Output the [X, Y] coordinate of the center of the cell containing the given text.  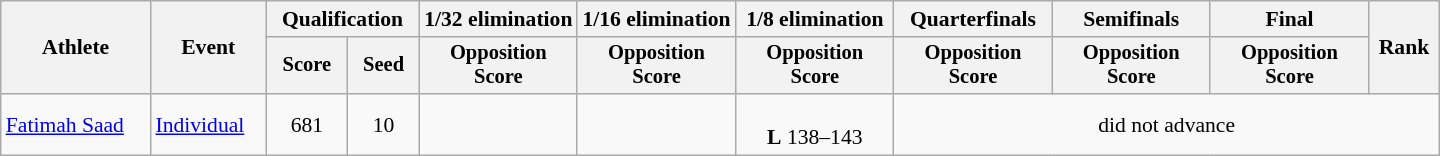
1/32 elimination [498, 19]
Athlete [76, 48]
L 138–143 [815, 124]
Score [307, 66]
1/16 elimination [656, 19]
10 [384, 124]
Qualification [342, 19]
Final [1289, 19]
Rank [1404, 48]
681 [307, 124]
Semifinals [1131, 19]
did not advance [1166, 124]
Quarterfinals [973, 19]
Individual [208, 124]
Fatimah Saad [76, 124]
Seed [384, 66]
1/8 elimination [815, 19]
Event [208, 48]
